Find where the given text appears and provide that cell's center as (X, Y) coordinate. 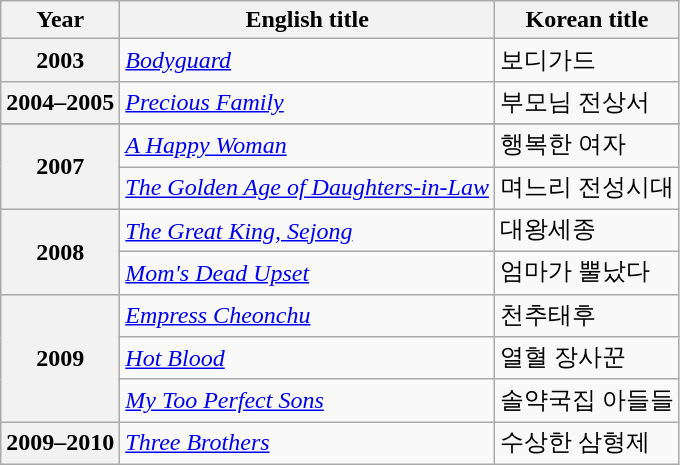
2007 (60, 166)
2004–2005 (60, 102)
부모님 전상서 (586, 102)
The Golden Age of Daughters-in-Law (308, 188)
수상한 삼형제 (586, 444)
솔약국집 아들들 (586, 400)
보디가드 (586, 60)
Mom's Dead Upset (308, 274)
Year (60, 20)
엄마가 뿔났다 (586, 274)
2009–2010 (60, 444)
대왕세종 (586, 230)
2009 (60, 358)
Precious Family (308, 102)
며느리 전성시대 (586, 188)
천추태후 (586, 316)
행복한 여자 (586, 146)
A Happy Woman (308, 146)
Empress Cheonchu (308, 316)
2003 (60, 60)
Korean title (586, 20)
My Too Perfect Sons (308, 400)
Three Brothers (308, 444)
English title (308, 20)
Bodyguard (308, 60)
Hot Blood (308, 358)
The Great King, Sejong (308, 230)
2008 (60, 252)
열혈 장사꾼 (586, 358)
